From the cell containing the given text, extract its center point as (X, Y) coordinate. 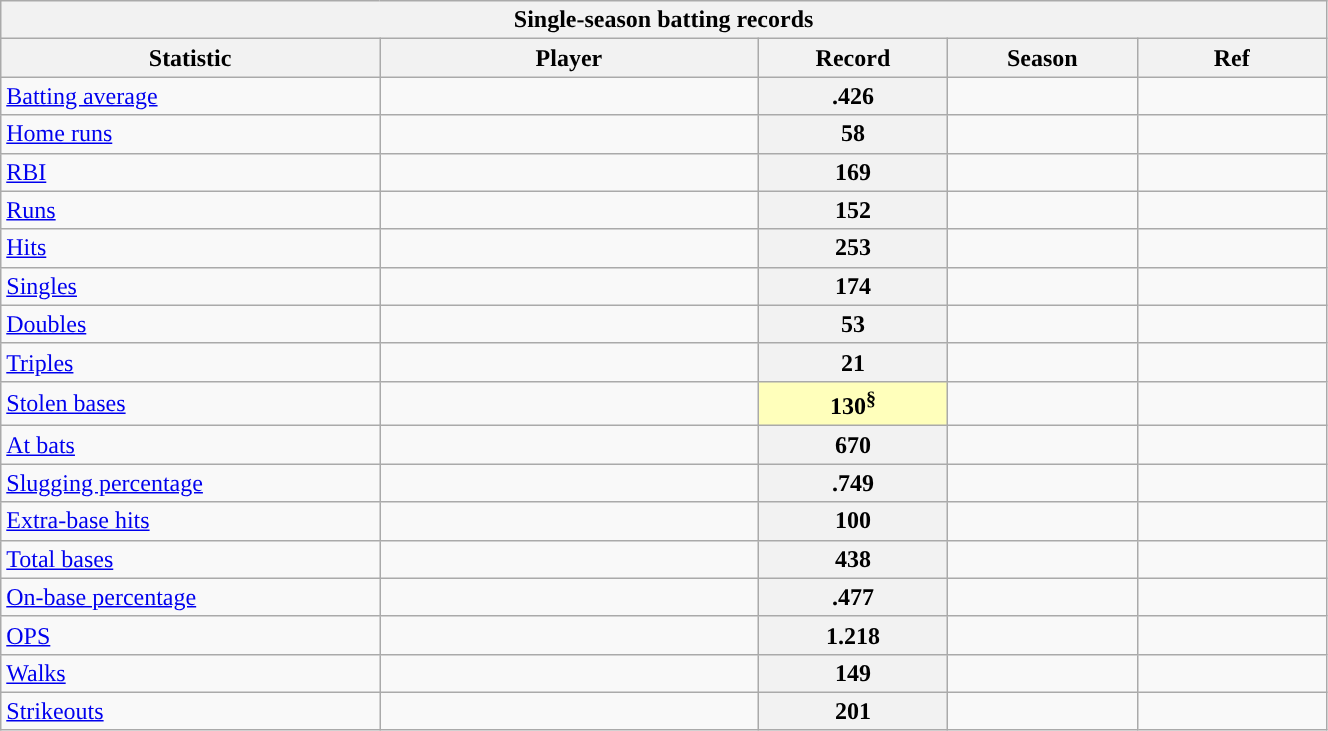
Slugging percentage (190, 483)
174 (852, 286)
Player (570, 58)
Stolen bases (190, 404)
169 (852, 172)
Triples (190, 362)
On-base percentage (190, 597)
Record (852, 58)
Ref (1232, 58)
Singles (190, 286)
Batting average (190, 96)
Doubles (190, 324)
RBI (190, 172)
149 (852, 673)
.426 (852, 96)
438 (852, 559)
670 (852, 445)
Walks (190, 673)
Single-season batting records (664, 20)
253 (852, 248)
Strikeouts (190, 711)
21 (852, 362)
At bats (190, 445)
201 (852, 711)
58 (852, 134)
Hits (190, 248)
Total bases (190, 559)
100 (852, 521)
130§ (852, 404)
Runs (190, 210)
Home runs (190, 134)
Season (1042, 58)
.749 (852, 483)
.477 (852, 597)
53 (852, 324)
Statistic (190, 58)
OPS (190, 635)
Extra-base hits (190, 521)
152 (852, 210)
1.218 (852, 635)
